Output the [X, Y] coordinate of the center of the cell containing the given text.  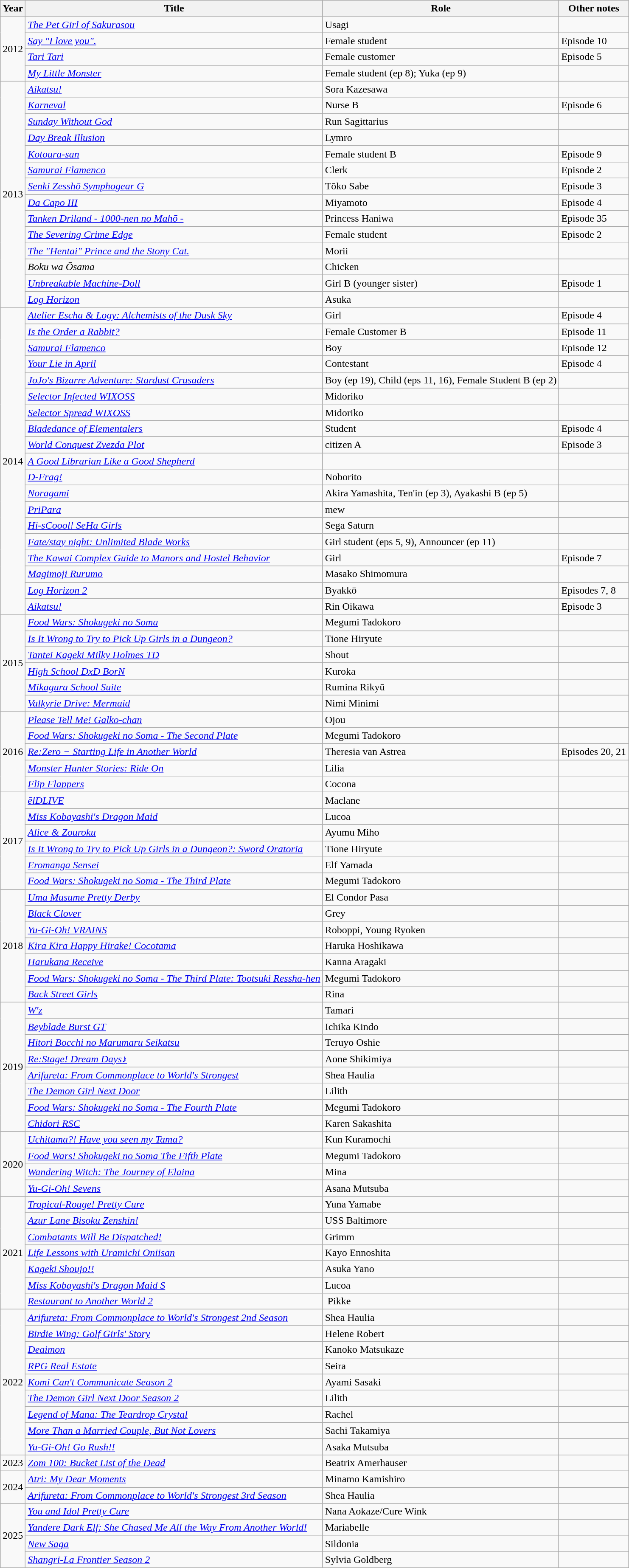
You and Idol Pretty Cure [174, 1512]
Selector Infected WIXOSS [174, 396]
More Than a Married Couple, But Not Lovers [174, 1430]
Episode 12 [594, 348]
Your Lie in April [174, 364]
mew [441, 510]
Shout [441, 655]
Female Customer B [441, 332]
USS Baltimore [441, 1220]
Role [441, 8]
Birdie Wing: Golf Girls' Story [174, 1334]
Log Horizon 2 [174, 590]
Kun Kuramochi [441, 1140]
The Kawai Complex Guide to Manors and Hostel Behavior [174, 558]
Asuka [441, 299]
Boy [441, 348]
Uma Musume Pretty Derby [174, 897]
2024 [13, 1487]
Yandere Dark Elf: She Chased Me All the Way From Another World! [174, 1528]
Female customer [441, 57]
Helene Robert [441, 1334]
Tantei Kageki Milky Holmes TD [174, 655]
Rin Oikawa [441, 606]
Life Lessons with Uramichi Oniisan [174, 1253]
High School DxD BorN [174, 671]
Selector Spread WIXOSS [174, 412]
Tōko Sabe [441, 186]
Food Wars: Shokugeki no Soma [174, 622]
Yu-Gi-Oh! Sevens [174, 1188]
Noragami [174, 493]
Legend of Mana: The Teardrop Crystal [174, 1414]
Hi-sCoool! SeHa Girls [174, 526]
Tamari [441, 1011]
Food Wars: Shokugeki no Soma - The Second Plate [174, 736]
Noborito [441, 477]
Asaka Mutsuba [441, 1447]
Kira Kira Happy Hirake! Cocotama [174, 946]
Sunday Without God [174, 121]
Miyamoto [441, 203]
Sachi Takamiya [441, 1430]
Pikke [441, 1301]
Shangri-La Frontier Season 2 [174, 1560]
Magimoji Rurumo [174, 574]
Mariabelle [441, 1528]
Uchitama?! Have you seen my Tama? [174, 1140]
Run Sagittarius [441, 121]
Mina [441, 1172]
Ojou [441, 720]
Atelier Escha & Logy: Alchemists of the Dusk Sky [174, 315]
Is the Order a Rabbit? [174, 332]
Episode 9 [594, 154]
The "Hentai" Prince and the Stony Cat. [174, 251]
Minamo Kamishiro [441, 1479]
Seira [441, 1366]
Chicken [441, 267]
Usagi [441, 25]
2014 [13, 461]
Kanna Aragaki [441, 962]
World Conquest Zvezda Plot [174, 445]
Teruyo Oshie [441, 1043]
The Severing Crime Edge [174, 235]
Karneval [174, 105]
Combatants Will Be Dispatched! [174, 1237]
Kotoura-san [174, 154]
Deaimon [174, 1350]
The Pet Girl of Sakurasou [174, 25]
Haruka Hoshikawa [441, 946]
Princess Haniwa [441, 219]
Grimm [441, 1237]
Azur Lane Bisoku Zenshin! [174, 1220]
Yuna Yamabe [441, 1204]
Senki Zesshō Symphogear G [174, 186]
Asana Mutsuba [441, 1188]
Da Capo III [174, 203]
Arifureta: From Commonplace to World's Strongest 2nd Season [174, 1317]
Beyblade Burst GT [174, 1027]
Miss Kobayashi's Dragon Maid [174, 816]
Bladedance of Elementalers [174, 428]
The Demon Girl Next Door Season 2 [174, 1398]
New Saga [174, 1544]
Komi Can't Communicate Season 2 [174, 1382]
Episode 7 [594, 558]
Food Wars: Shokugeki no Soma - The Third Plate: Tootsuki Ressha-hen [174, 978]
Kageki Shoujo!! [174, 1269]
Cocona [441, 784]
Episode 1 [594, 283]
Roboppi, Young Ryoken [441, 929]
Female student (ep 8); Yuka (ep 9) [441, 73]
Akira Yamashita, Ten'in (ep 3), Ayakashi B (ep 5) [441, 493]
Maclane [441, 800]
Ichika Kindo [441, 1027]
Female student B [441, 154]
Aone Shikimiya [441, 1059]
2012 [13, 49]
Wandering Witch: The Journey of Elaina [174, 1172]
Monster Hunter Stories: Ride On [174, 768]
Restaurant to Another World 2 [174, 1301]
Please Tell Me! Galko-chan [174, 720]
Yu-Gi-Oh! Go Rush!! [174, 1447]
Hitori Bocchi no Marumaru Seikatsu [174, 1043]
Title [174, 8]
Re:Zero − Starting Life in Another World [174, 752]
Sildonia [441, 1544]
Asuka Yano [441, 1269]
Eromanga Sensei [174, 865]
Unbreakable Machine-Doll [174, 283]
A Good Librarian Like a Good Shepherd [174, 461]
Episode 11 [594, 332]
Boy (ep 19), Child (eps 11, 16), Female Student B (ep 2) [441, 380]
Student [441, 428]
Zom 100: Bucket List of the Dead [174, 1463]
Theresia van Astrea [441, 752]
Morii [441, 251]
Rina [441, 994]
Grey [441, 913]
Year [13, 8]
Girl B (younger sister) [441, 283]
Arifureta: From Commonplace to World's Strongest 3rd Season [174, 1495]
Episodes 7, 8 [594, 590]
Boku wa Ōsama [174, 267]
Episodes 20, 21 [594, 752]
Kayo Ennoshita [441, 1253]
Is It Wrong to Try to Pick Up Girls in a Dungeon? [174, 639]
My Little Monster [174, 73]
Nana Aokaze/Cure Wink [441, 1512]
Valkyrie Drive: Mermaid [174, 703]
Rumina Rikyū [441, 687]
Alice & Zouroku [174, 833]
2023 [13, 1463]
2015 [13, 663]
Masako Shimomura [441, 574]
Sora Kazesawa [441, 89]
Nurse B [441, 105]
Sega Saturn [441, 526]
2018 [13, 946]
2025 [13, 1536]
Say "I love you". [174, 41]
Lymro [441, 138]
Log Horizon [174, 299]
Nimi Minimi [441, 703]
citizen A [441, 445]
Episode 35 [594, 219]
Mikagura School Suite [174, 687]
2013 [13, 194]
Kuroka [441, 671]
Back Street Girls [174, 994]
Other notes [594, 8]
2021 [13, 1253]
2016 [13, 752]
Atri: My Dear Moments [174, 1479]
RPG Real Estate [174, 1366]
Elf Yamada [441, 865]
Food Wars: Shokugeki no Soma - The Third Plate [174, 881]
2017 [13, 841]
Tanken Driland - 1000-nen no Mahō - [174, 219]
Beatrix Amerhauser [441, 1463]
Fate/stay night: Unlimited Blade Works [174, 542]
Ayumu Miho [441, 833]
Contestant [441, 364]
Black Clover [174, 913]
ēlDLIVE [174, 800]
JoJo's Bizarre Adventure: Stardust Crusaders [174, 380]
PriPara [174, 510]
Day Break Illusion [174, 138]
Miss Kobayashi's Dragon Maid S [174, 1285]
Sylvia Goldberg [441, 1560]
Byakkō [441, 590]
The Demon Girl Next Door [174, 1091]
2019 [13, 1067]
Arifureta: From Commonplace to World's Strongest [174, 1075]
D-Frag! [174, 477]
Episode 6 [594, 105]
2022 [13, 1382]
Yu-Gi-Oh! VRAINS [174, 929]
Clerk [441, 170]
Karen Sakashita [441, 1123]
Harukana Receive [174, 962]
Lilia [441, 768]
Flip Flappers [174, 784]
Rachel [441, 1414]
Is It Wrong to Try to Pick Up Girls in a Dungeon?: Sword Oratoria [174, 849]
W'z [174, 1011]
El Condor Pasa [441, 897]
Episode 5 [594, 57]
Food Wars! Shokugeki no Soma The Fifth Plate [174, 1156]
Tari Tari [174, 57]
Chidori RSC [174, 1123]
Food Wars: Shokugeki no Soma - The Fourth Plate [174, 1107]
2020 [13, 1164]
Tropical-Rouge! Pretty Cure [174, 1204]
Girl student (eps 5, 9), Announcer (ep 11) [441, 542]
Kanoko Matsukaze [441, 1350]
Ayami Sasaki [441, 1382]
Re:Stage! Dream Days♪ [174, 1059]
Episode 10 [594, 41]
